From the cell containing the given text, extract its center point as [X, Y] coordinate. 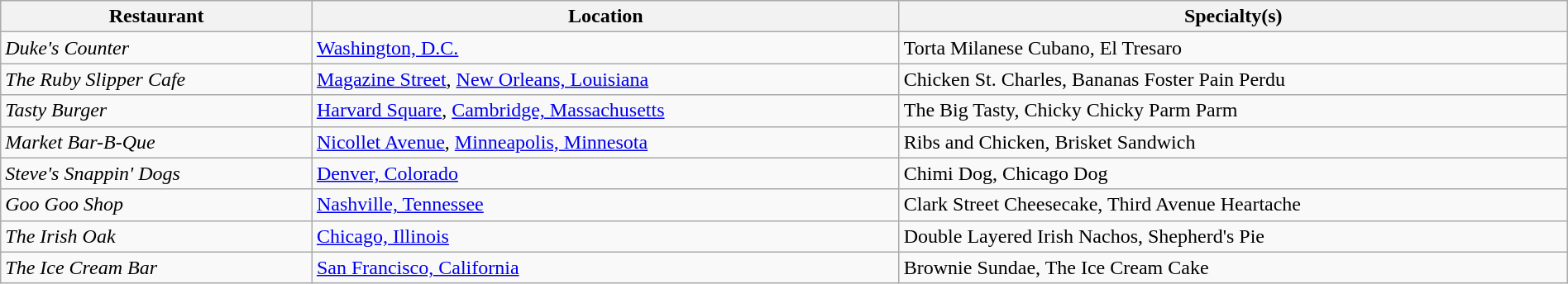
Location [605, 17]
Steve's Snappin' Dogs [157, 173]
Restaurant [157, 17]
San Francisco, California [605, 267]
Goo Goo Shop [157, 205]
Nashville, Tennessee [605, 205]
Chimi Dog, Chicago Dog [1233, 173]
Double Layered Irish Nachos, Shepherd's Pie [1233, 236]
Washington, D.C. [605, 48]
Clark Street Cheesecake, Third Avenue Heartache [1233, 205]
The Ruby Slipper Cafe [157, 79]
Tasty Burger [157, 111]
The Big Tasty, Chicky Chicky Parm Parm [1233, 111]
The Ice Cream Bar [157, 267]
Duke's Counter [157, 48]
Denver, Colorado [605, 173]
Harvard Square, Cambridge, Massachusetts [605, 111]
Chicago, Illinois [605, 236]
Market Bar-B-Que [157, 142]
Chicken St. Charles, Bananas Foster Pain Perdu [1233, 79]
Torta Milanese Cubano, El Tresaro [1233, 48]
Ribs and Chicken, Brisket Sandwich [1233, 142]
Specialty(s) [1233, 17]
Brownie Sundae, The Ice Cream Cake [1233, 267]
Magazine Street, New Orleans, Louisiana [605, 79]
Nicollet Avenue, Minneapolis, Minnesota [605, 142]
The Irish Oak [157, 236]
